Locate the cell with the specified text and output its (x, y) center coordinate. 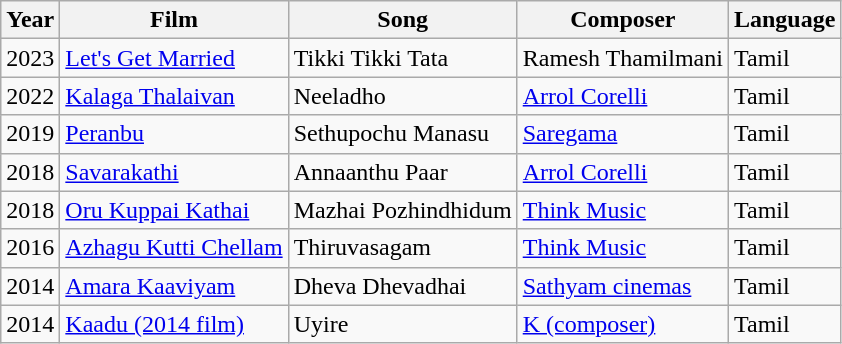
Amara Kaaviyam (174, 286)
Mazhai Pozhindhidum (402, 210)
Tikki Tikki Tata (402, 58)
2023 (30, 58)
Year (30, 20)
Thiruvasagam (402, 248)
Neeladho (402, 96)
Sethupochu Manasu (402, 134)
Film (174, 20)
Kalaga Thalaivan (174, 96)
Oru Kuppai Kathai (174, 210)
Saregama (622, 134)
2016 (30, 248)
Song (402, 20)
Composer (622, 20)
Kaadu (2014 film) (174, 324)
2022 (30, 96)
Uyire (402, 324)
Language (784, 20)
Ramesh Thamilmani (622, 58)
Dheva Dhevadhai (402, 286)
2019 (30, 134)
Azhagu Kutti Chellam (174, 248)
Let's Get Married (174, 58)
Annaanthu Paar (402, 172)
Savarakathi (174, 172)
K (composer) (622, 324)
Sathyam cinemas (622, 286)
Peranbu (174, 134)
